Output the [X, Y] coordinate of the center of the cell containing the given text.  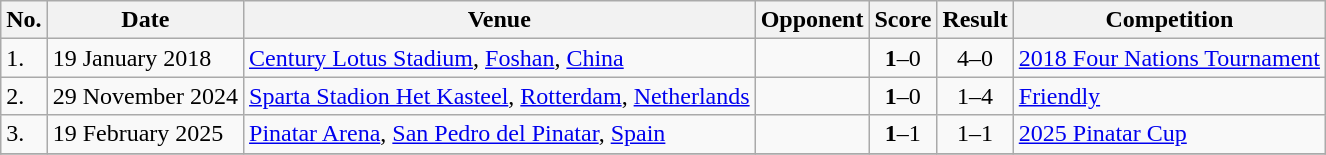
2. [24, 96]
Sparta Stadion Het Kasteel, Rotterdam, Netherlands [500, 96]
Opponent [812, 20]
1–4 [975, 96]
Result [975, 20]
Date [145, 20]
29 November 2024 [145, 96]
19 February 2025 [145, 134]
Competition [1169, 20]
1. [24, 58]
19 January 2018 [145, 58]
2025 Pinatar Cup [1169, 134]
Century Lotus Stadium, Foshan, China [500, 58]
Friendly [1169, 96]
4–0 [975, 58]
Pinatar Arena, San Pedro del Pinatar, Spain [500, 134]
Venue [500, 20]
3. [24, 134]
2018 Four Nations Tournament [1169, 58]
No. [24, 20]
Score [903, 20]
